Scan for the cell matching the given text and deliver its (X, Y) coordinate at center. 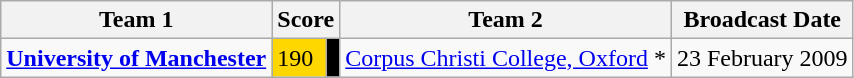
190 (300, 58)
Broadcast Date (762, 20)
23 February 2009 (762, 58)
University of Manchester (136, 58)
Team 1 (136, 20)
Corpus Christi College, Oxford * (506, 58)
Team 2 (506, 20)
Score (306, 20)
